Identify which cell holds the provided text, then report its [x, y] central coordinate. 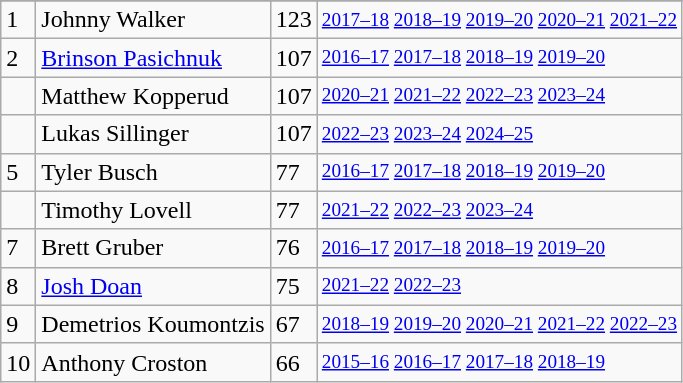
2018–19 2019–20 2020–21 2021–22 2022–23 [499, 324]
67 [294, 324]
66 [294, 362]
Tyler Busch [153, 172]
2 [18, 58]
Timothy Lovell [153, 210]
10 [18, 362]
123 [294, 20]
Josh Doan [153, 286]
2021–22 2022–23 2023–24 [499, 210]
9 [18, 324]
75 [294, 286]
1 [18, 20]
7 [18, 248]
Demetrios Koumontzis [153, 324]
2015–16 2016–17 2017–18 2018–19 [499, 362]
5 [18, 172]
Anthony Croston [153, 362]
Brinson Pasichnuk [153, 58]
2021–22 2022–23 [499, 286]
2017–18 2018–19 2019–20 2020–21 2021–22 [499, 20]
Johnny Walker [153, 20]
8 [18, 286]
Brett Gruber [153, 248]
Lukas Sillinger [153, 134]
2022–23 2023–24 2024–25 [499, 134]
76 [294, 248]
Matthew Kopperud [153, 96]
2020–21 2021–22 2022–23 2023–24 [499, 96]
